Extract the [x, y] coordinate from the center of the cell holding the provided text.  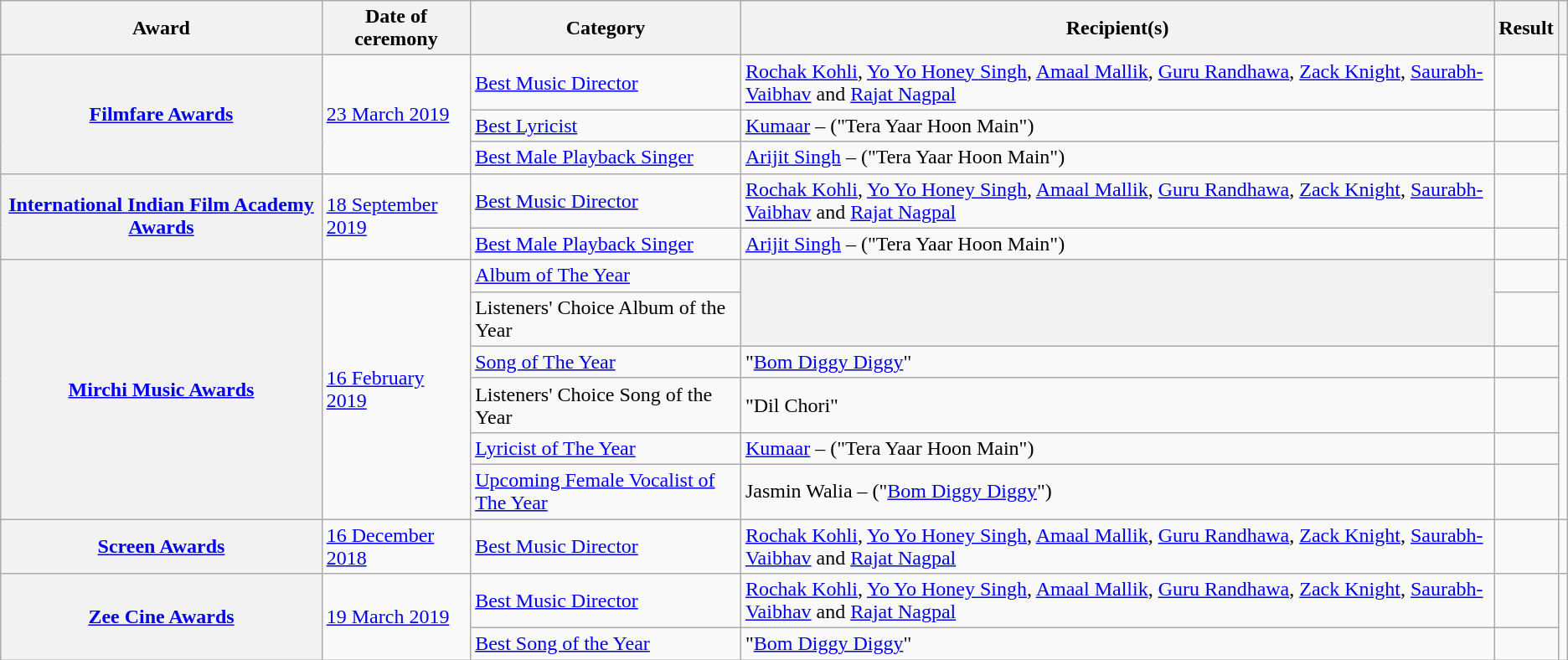
16 February 2019 [395, 389]
"Dil Chori" [1117, 405]
Category [606, 28]
Jasmin Walia – ("Bom Diggy Diggy") [1117, 491]
Recipient(s) [1117, 28]
Award [161, 28]
Listeners' Choice Song of the Year [606, 405]
Upcoming Female Vocalist of The Year [606, 491]
Zee Cine Awards [161, 616]
23 March 2019 [395, 114]
Filmfare Awards [161, 114]
Lyricist of The Year [606, 448]
Album of The Year [606, 276]
18 September 2019 [395, 216]
Screen Awards [161, 546]
16 December 2018 [395, 546]
Date of ceremony [395, 28]
19 March 2019 [395, 616]
Song of The Year [606, 362]
Best Song of the Year [606, 644]
Best Lyricist [606, 126]
Listeners' Choice Album of the Year [606, 318]
International Indian Film Academy Awards [161, 216]
Result [1526, 28]
Mirchi Music Awards [161, 389]
